Output the (x, y) coordinate of the center of the cell containing the given text.  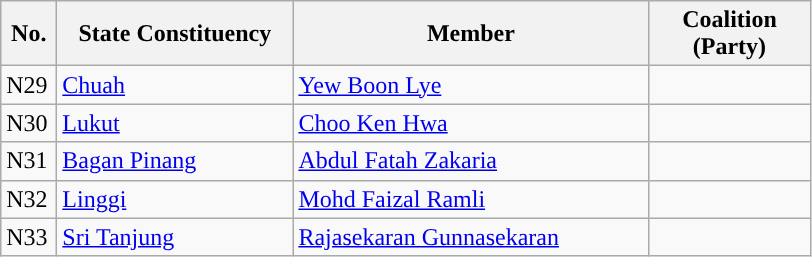
Bagan Pinang (175, 161)
Abdul Fatah Zakaria (471, 161)
Member (471, 34)
Sri Tanjung (175, 237)
State Constituency (175, 34)
No. (29, 34)
Coalition (Party) (730, 34)
Choo Ken Hwa (471, 123)
N29 (29, 85)
N31 (29, 161)
N30 (29, 123)
Chuah (175, 85)
Mohd Faizal Ramli (471, 199)
Yew Boon Lye (471, 85)
N33 (29, 237)
Linggi (175, 199)
Rajasekaran Gunnasekaran (471, 237)
N32 (29, 199)
Lukut (175, 123)
